Scan for the cell matching the given text and deliver its (X, Y) coordinate at center. 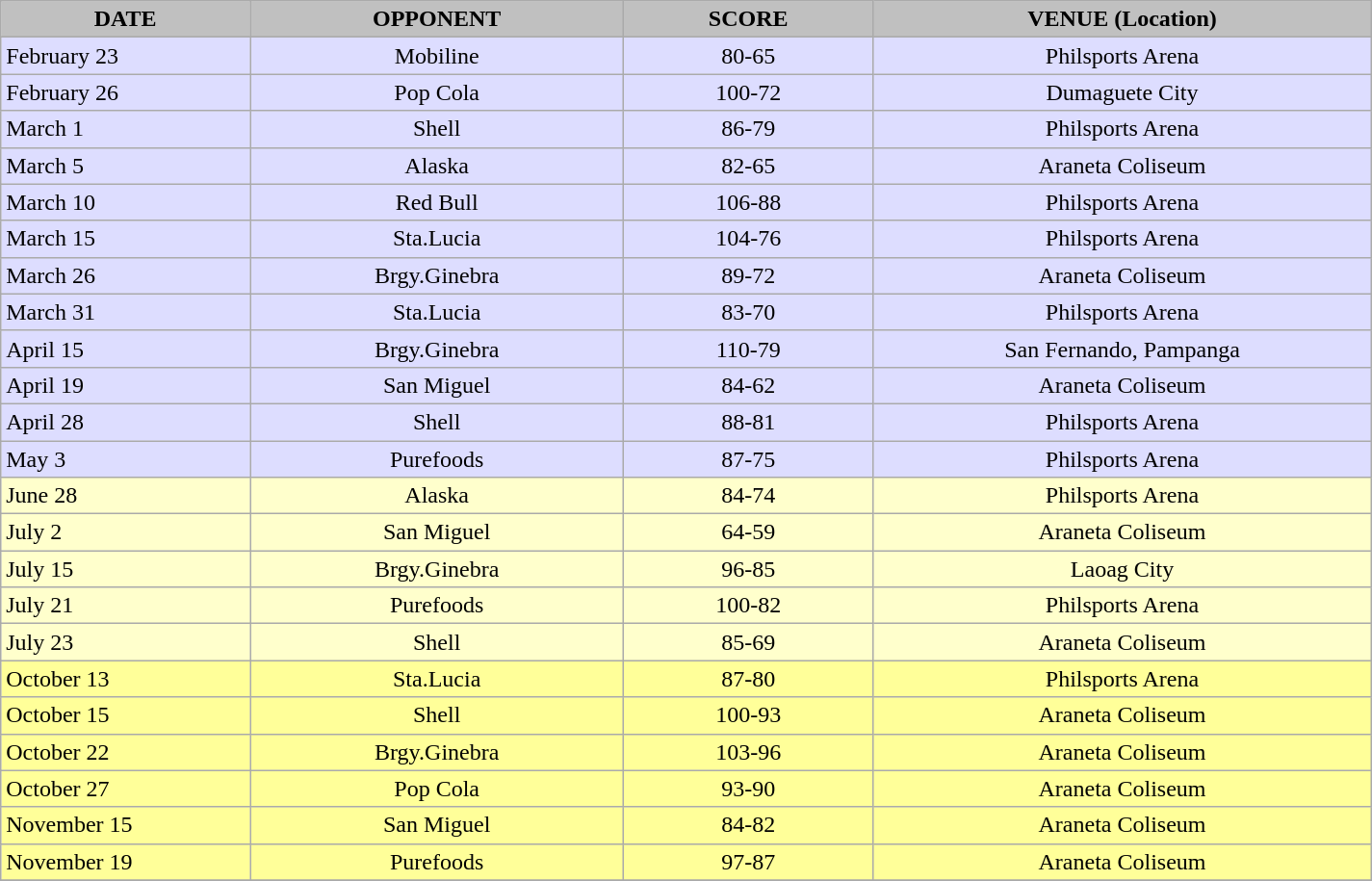
February 23 (125, 56)
80-65 (749, 56)
March 15 (125, 239)
82-65 (749, 166)
July 23 (125, 642)
110-79 (749, 349)
87-75 (749, 459)
October 15 (125, 715)
March 10 (125, 202)
San Fernando, Pampanga (1123, 349)
March 1 (125, 129)
Red Bull (437, 202)
97-87 (749, 862)
86-79 (749, 129)
April 19 (125, 385)
February 26 (125, 92)
October 13 (125, 679)
103-96 (749, 752)
84-74 (749, 496)
88-81 (749, 422)
106-88 (749, 202)
83-70 (749, 312)
July 15 (125, 569)
November 19 (125, 862)
85-69 (749, 642)
DATE (125, 19)
89-72 (749, 275)
100-82 (749, 606)
April 15 (125, 349)
March 5 (125, 166)
November 15 (125, 825)
Dumaguete City (1123, 92)
July 2 (125, 532)
May 3 (125, 459)
June 28 (125, 496)
VENUE (Location) (1123, 19)
84-82 (749, 825)
100-72 (749, 92)
October 27 (125, 789)
July 21 (125, 606)
Laoag City (1123, 569)
March 31 (125, 312)
October 22 (125, 752)
84-62 (749, 385)
Mobiline (437, 56)
100-93 (749, 715)
96-85 (749, 569)
March 26 (125, 275)
April 28 (125, 422)
87-80 (749, 679)
64-59 (749, 532)
104-76 (749, 239)
OPPONENT (437, 19)
SCORE (749, 19)
93-90 (749, 789)
